Search for the cell housing the specified text and yield its [x, y] center coordinate. 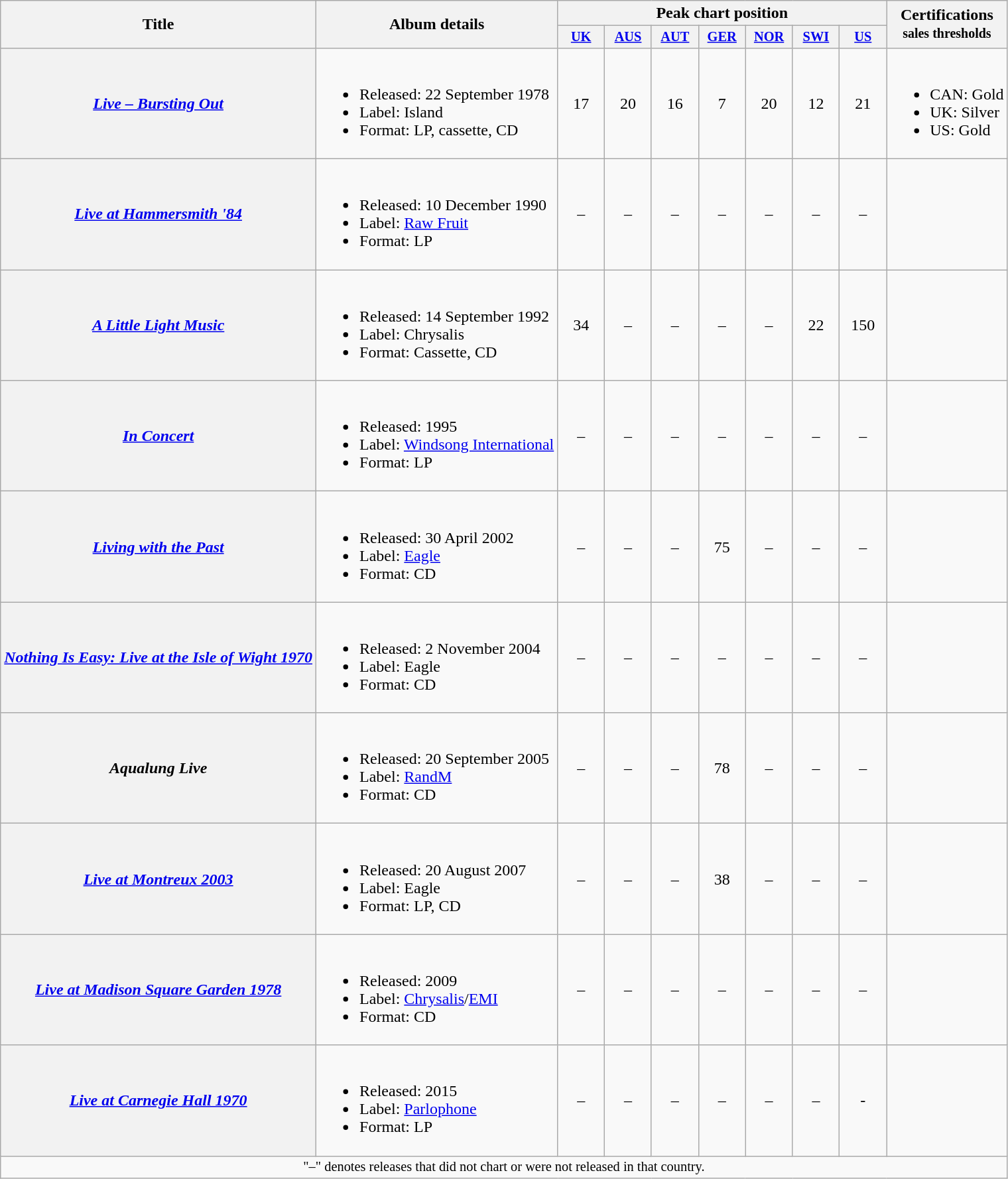
US [863, 37]
Released: 1995Label: Windsong InternationalFormat: LP [437, 436]
Live at Carnegie Hall 1970 [158, 1101]
17 [581, 103]
Live at Montreux 2003 [158, 879]
16 [675, 103]
Released: 2015Label: ParlophoneFormat: LP [437, 1101]
Released: 30 April 2002Label: EagleFormat: CD [437, 546]
Released: 10 December 1990Label: Raw FruitFormat: LP [437, 215]
Released: 20 August 2007Label: EagleFormat: LP, CD [437, 879]
Certificationssales thresholds [947, 25]
34 [581, 325]
Aqualung Live [158, 768]
38 [722, 879]
12 [816, 103]
22 [816, 325]
Live at Hammersmith '84 [158, 215]
7 [722, 103]
Released: 14 September 1992Label: ChrysalisFormat: Cassette, CD [437, 325]
NOR [769, 37]
AUT [675, 37]
- [863, 1101]
"–" denotes releases that did not chart or were not released in that country. [504, 1167]
AUS [629, 37]
SWI [816, 37]
78 [722, 768]
A Little Light Music [158, 325]
Living with the Past [158, 546]
Title [158, 25]
Released: 2 November 2004Label: EagleFormat: CD [437, 658]
Live – Bursting Out [158, 103]
In Concert [158, 436]
75 [722, 546]
150 [863, 325]
21 [863, 103]
CAN: GoldUK: SilverUS: Gold [947, 103]
UK [581, 37]
Released: 2009Label: Chrysalis/EMIFormat: CD [437, 989]
Peak chart position [722, 13]
Released: 20 September 2005Label: RandMFormat: CD [437, 768]
GER [722, 37]
Live at Madison Square Garden 1978 [158, 989]
Released: 22 September 1978Label: IslandFormat: LP, cassette, CD [437, 103]
Album details [437, 25]
Nothing Is Easy: Live at the Isle of Wight 1970 [158, 658]
